Determine the [X, Y] coordinate at the center of the cell enclosing the given text.  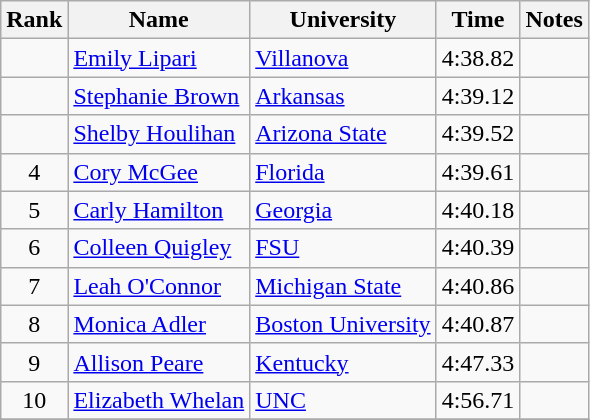
Elizabeth Whelan [159, 400]
Stephanie Brown [159, 96]
Carly Hamilton [159, 210]
Colleen Quigley [159, 248]
Florida [343, 172]
9 [34, 362]
Villanova [343, 58]
4:39.12 [478, 96]
UNC [343, 400]
Notes [554, 20]
Allison Peare [159, 362]
4:47.33 [478, 362]
4:40.18 [478, 210]
Shelby Houlihan [159, 134]
4:39.61 [478, 172]
Cory McGee [159, 172]
FSU [343, 248]
6 [34, 248]
University [343, 20]
4:39.52 [478, 134]
Georgia [343, 210]
Michigan State [343, 286]
Arkansas [343, 96]
Name [159, 20]
Boston University [343, 324]
8 [34, 324]
Kentucky [343, 362]
Arizona State [343, 134]
7 [34, 286]
10 [34, 400]
4:40.39 [478, 248]
4 [34, 172]
4:40.86 [478, 286]
Emily Lipari [159, 58]
5 [34, 210]
Time [478, 20]
4:56.71 [478, 400]
4:40.87 [478, 324]
Leah O'Connor [159, 286]
Monica Adler [159, 324]
4:38.82 [478, 58]
Rank [34, 20]
